Return the (X, Y) coordinate for the center point of the cell that contains the specified text.  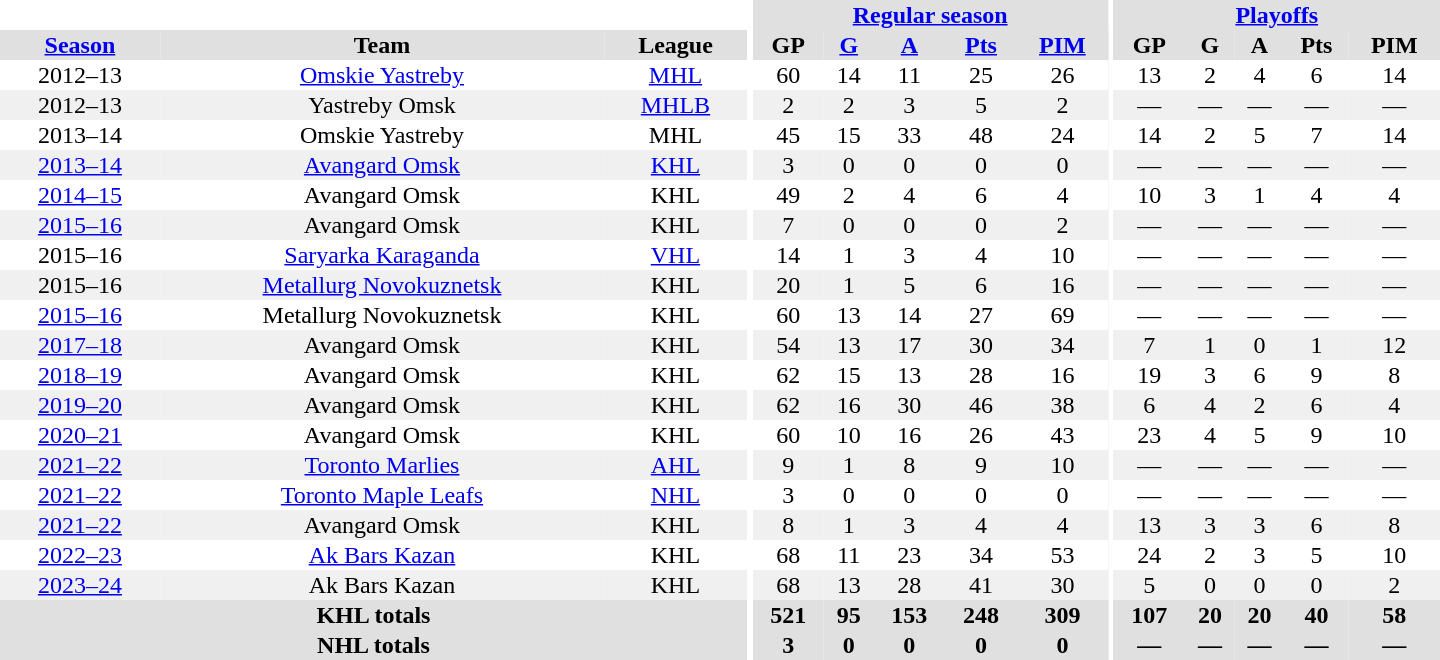
NHL (676, 495)
AHL (676, 465)
2022–23 (80, 555)
45 (788, 135)
33 (910, 135)
38 (1062, 405)
League (676, 45)
VHL (676, 255)
Season (80, 45)
41 (981, 585)
MHLB (676, 105)
153 (910, 615)
Playoffs (1277, 15)
2020–21 (80, 435)
248 (981, 615)
Toronto Marlies (382, 465)
309 (1062, 615)
NHL totals (374, 645)
95 (849, 615)
48 (981, 135)
Toronto Maple Leafs (382, 495)
43 (1062, 435)
17 (910, 345)
Team (382, 45)
521 (788, 615)
69 (1062, 315)
27 (981, 315)
2019–20 (80, 405)
49 (788, 195)
KHL totals (374, 615)
2017–18 (80, 345)
107 (1150, 615)
2023–24 (80, 585)
2018–19 (80, 375)
40 (1316, 615)
46 (981, 405)
12 (1394, 345)
25 (981, 75)
Saryarka Karaganda (382, 255)
Yastreby Omsk (382, 105)
19 (1150, 375)
2014–15 (80, 195)
58 (1394, 615)
53 (1062, 555)
Regular season (930, 15)
54 (788, 345)
